Locate the cell with the specified text and output its [X, Y] center coordinate. 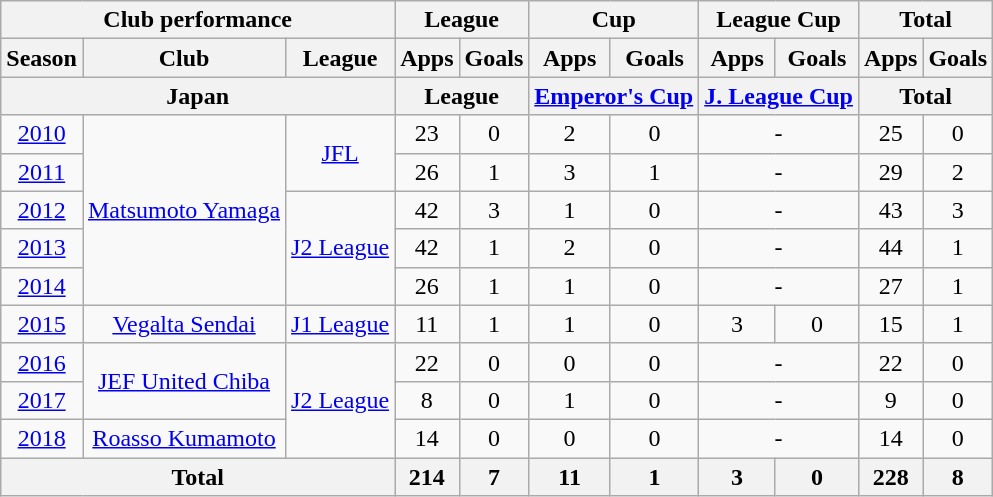
2015 [42, 324]
9 [890, 400]
228 [890, 477]
2014 [42, 286]
J1 League [340, 324]
Season [42, 58]
2016 [42, 362]
23 [427, 134]
29 [890, 172]
2011 [42, 172]
Matsumoto Yamaga [184, 210]
Club performance [198, 20]
43 [890, 210]
2012 [42, 210]
Club [184, 58]
Japan [198, 96]
2013 [42, 248]
League Cup [779, 20]
15 [890, 324]
J. League Cup [779, 96]
25 [890, 134]
Roasso Kumamoto [184, 438]
2010 [42, 134]
2017 [42, 400]
214 [427, 477]
7 [494, 477]
Vegalta Sendai [184, 324]
44 [890, 248]
JFL [340, 153]
2018 [42, 438]
Cup [614, 20]
27 [890, 286]
Emperor's Cup [614, 96]
JEF United Chiba [184, 381]
